Output the (x, y) coordinate of the center of the cell containing the given text.  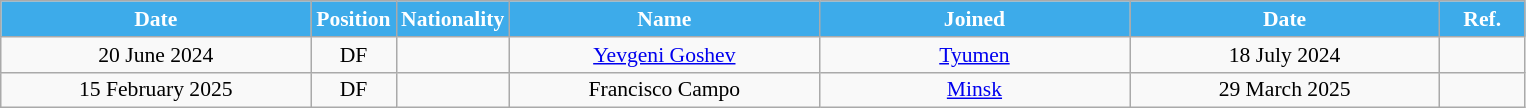
20 June 2024 (156, 55)
29 March 2025 (1285, 90)
Minsk (974, 90)
Position (354, 19)
Name (664, 19)
Nationality (452, 19)
Tyumen (974, 55)
Joined (974, 19)
Ref. (1482, 19)
18 July 2024 (1285, 55)
15 February 2025 (156, 90)
Francisco Campo (664, 90)
Yevgeni Goshev (664, 55)
